For the text-containing cell, return its midpoint in (x, y) coordinate format. 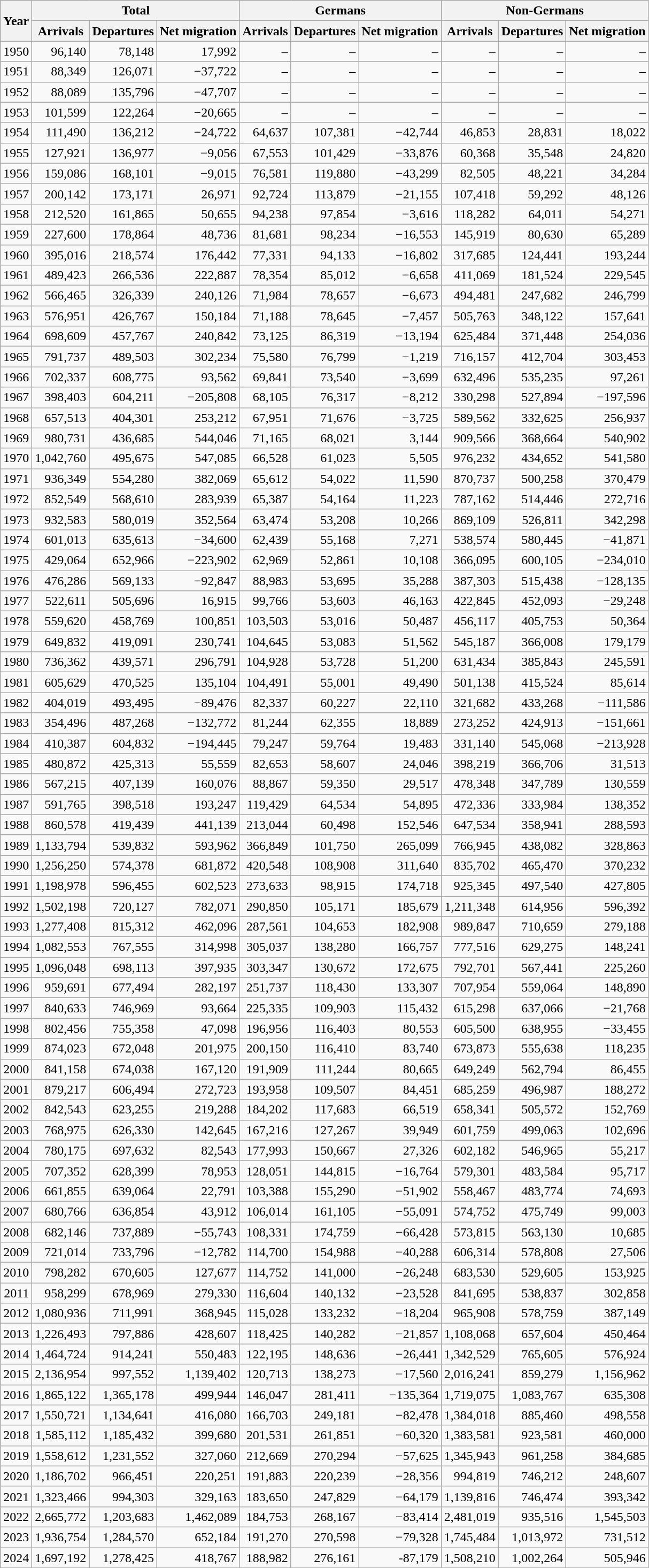
10,685 (607, 1232)
98,234 (325, 234)
550,483 (198, 1354)
240,842 (198, 336)
860,578 (61, 825)
−42,744 (400, 133)
240,126 (198, 296)
2003 (16, 1130)
697,632 (123, 1150)
1,013,972 (532, 1537)
83,740 (400, 1049)
80,553 (400, 1028)
74,693 (607, 1191)
118,235 (607, 1049)
105,171 (325, 906)
−43,299 (400, 173)
1988 (16, 825)
88,983 (265, 580)
545,068 (532, 743)
46,853 (469, 133)
2005 (16, 1171)
370,232 (607, 865)
1977 (16, 601)
1,508,210 (469, 1558)
1950 (16, 51)
279,188 (607, 927)
631,434 (469, 662)
120,713 (265, 1374)
980,731 (61, 438)
62,355 (325, 723)
302,234 (198, 357)
−21,857 (400, 1334)
368,945 (198, 1313)
188,272 (607, 1089)
53,603 (325, 601)
64,011 (532, 214)
140,282 (325, 1334)
419,439 (123, 825)
698,609 (61, 336)
605,629 (61, 682)
272,723 (198, 1089)
184,753 (265, 1517)
66,528 (265, 458)
1956 (16, 173)
60,368 (469, 153)
462,096 (198, 927)
193,244 (607, 255)
2016 (16, 1395)
78,354 (265, 275)
456,117 (469, 621)
305,037 (265, 947)
559,064 (532, 988)
−37,722 (198, 72)
67,951 (265, 418)
327,060 (198, 1456)
−60,320 (400, 1435)
268,167 (325, 1517)
34,284 (607, 173)
128,051 (265, 1171)
765,605 (532, 1354)
114,700 (265, 1252)
629,275 (532, 947)
159,086 (61, 173)
418,767 (198, 1558)
710,659 (532, 927)
426,767 (123, 316)
885,460 (532, 1415)
150,667 (325, 1150)
17,992 (198, 51)
246,799 (607, 296)
60,227 (325, 703)
578,808 (532, 1252)
637,066 (532, 1008)
529,605 (532, 1273)
815,312 (123, 927)
168,101 (123, 173)
254,036 (607, 336)
632,496 (469, 377)
526,811 (532, 519)
1,080,936 (61, 1313)
68,021 (325, 438)
415,524 (532, 682)
842,543 (61, 1110)
130,672 (325, 967)
576,924 (607, 1354)
107,418 (469, 194)
614,956 (532, 906)
53,208 (325, 519)
118,430 (325, 988)
1994 (16, 947)
54,022 (325, 479)
48,126 (607, 194)
39,949 (400, 1130)
99,003 (607, 1211)
109,903 (325, 1008)
176,442 (198, 255)
−21,768 (607, 1008)
1992 (16, 906)
135,796 (123, 92)
−6,673 (400, 296)
2,665,772 (61, 1517)
768,975 (61, 1130)
1964 (16, 336)
303,347 (265, 967)
130,559 (607, 784)
497,540 (532, 886)
935,516 (532, 1517)
1963 (16, 316)
2018 (16, 1435)
35,288 (400, 580)
78,645 (325, 316)
472,336 (469, 804)
547,085 (198, 458)
505,763 (469, 316)
3,144 (400, 438)
68,105 (265, 397)
1999 (16, 1049)
2,481,019 (469, 1517)
606,494 (123, 1089)
460,000 (607, 1435)
−9,015 (198, 173)
670,605 (123, 1273)
71,984 (265, 296)
183,650 (265, 1496)
117,683 (325, 1110)
797,886 (123, 1334)
178,864 (123, 234)
330,298 (469, 397)
54,271 (607, 214)
333,984 (532, 804)
604,832 (123, 743)
196,956 (265, 1028)
97,854 (325, 214)
2007 (16, 1211)
49,490 (400, 682)
31,513 (607, 764)
28,831 (532, 133)
433,268 (532, 703)
161,865 (123, 214)
505,946 (607, 1558)
283,939 (198, 499)
483,774 (532, 1191)
179,179 (607, 642)
368,664 (532, 438)
615,298 (469, 1008)
2020 (16, 1476)
65,387 (265, 499)
−33,876 (400, 153)
965,908 (469, 1313)
716,157 (469, 357)
67,553 (265, 153)
103,388 (265, 1191)
166,703 (265, 1415)
251,737 (265, 988)
652,966 (123, 560)
1,719,075 (469, 1395)
635,613 (123, 540)
82,505 (469, 173)
1,156,962 (607, 1374)
1,345,943 (469, 1456)
−151,661 (607, 723)
273,252 (469, 723)
-87,179 (400, 1558)
994,303 (123, 1496)
81,244 (265, 723)
500,258 (532, 479)
475,749 (532, 1211)
2024 (16, 1558)
1,365,178 (123, 1395)
126,071 (123, 72)
279,330 (198, 1293)
792,701 (469, 967)
115,028 (265, 1313)
636,854 (123, 1211)
606,314 (469, 1252)
115,432 (400, 1008)
−23,528 (400, 1293)
150,184 (198, 316)
1975 (16, 560)
909,566 (469, 438)
673,873 (469, 1049)
193,247 (198, 804)
53,083 (325, 642)
114,752 (265, 1273)
538,574 (469, 540)
352,564 (198, 519)
366,008 (532, 642)
1960 (16, 255)
458,769 (123, 621)
602,182 (469, 1150)
628,399 (123, 1171)
220,239 (325, 1476)
593,962 (198, 845)
−20,665 (198, 112)
78,953 (198, 1171)
212,669 (265, 1456)
625,484 (469, 336)
2004 (16, 1150)
−223,902 (198, 560)
2,016,241 (469, 1374)
118,425 (265, 1334)
501,138 (469, 682)
77,331 (265, 255)
51,562 (400, 642)
840,633 (61, 1008)
266,536 (123, 275)
76,581 (265, 173)
1979 (16, 642)
596,455 (123, 886)
626,330 (123, 1130)
118,282 (469, 214)
−26,248 (400, 1273)
86,319 (325, 336)
122,195 (265, 1354)
2022 (16, 1517)
580,019 (123, 519)
1984 (16, 743)
782,071 (198, 906)
989,847 (469, 927)
2009 (16, 1252)
994,819 (469, 1476)
416,080 (198, 1415)
153,925 (607, 1273)
270,598 (325, 1537)
108,331 (265, 1232)
424,913 (532, 723)
−55,091 (400, 1211)
119,429 (265, 804)
731,512 (607, 1537)
−128,135 (607, 580)
62,439 (265, 540)
281,411 (325, 1395)
103,503 (265, 621)
600,105 (532, 560)
1978 (16, 621)
1969 (16, 438)
1,745,484 (469, 1537)
936,349 (61, 479)
2019 (16, 1456)
398,518 (123, 804)
191,270 (265, 1537)
1,464,724 (61, 1354)
141,000 (325, 1273)
578,759 (532, 1313)
1990 (16, 865)
395,016 (61, 255)
1,186,702 (61, 1476)
−92,847 (198, 580)
161,105 (325, 1211)
317,685 (469, 255)
780,175 (61, 1150)
167,216 (265, 1130)
200,150 (265, 1049)
1983 (16, 723)
−234,010 (607, 560)
−16,553 (400, 234)
527,894 (532, 397)
539,832 (123, 845)
80,630 (532, 234)
1,185,432 (123, 1435)
−8,212 (400, 397)
111,244 (325, 1069)
554,280 (123, 479)
498,558 (607, 1415)
476,286 (61, 580)
55,168 (325, 540)
567,441 (532, 967)
191,909 (265, 1069)
81,681 (265, 234)
428,607 (198, 1334)
419,091 (123, 642)
436,685 (123, 438)
1985 (16, 764)
702,337 (61, 377)
288,593 (607, 825)
563,130 (532, 1232)
733,796 (123, 1252)
29,517 (400, 784)
546,965 (532, 1150)
93,664 (198, 1008)
302,858 (607, 1293)
958,299 (61, 1293)
212,520 (61, 214)
96,140 (61, 51)
404,301 (123, 418)
−40,288 (400, 1252)
177,993 (265, 1150)
387,149 (607, 1313)
10,108 (400, 560)
1974 (16, 540)
569,133 (123, 580)
188,982 (265, 1558)
−194,445 (198, 743)
−111,586 (607, 703)
382,069 (198, 479)
100,851 (198, 621)
287,561 (265, 927)
677,494 (123, 988)
99,766 (265, 601)
1996 (16, 988)
515,438 (532, 580)
347,789 (532, 784)
173,171 (123, 194)
404,019 (61, 703)
314,998 (198, 947)
326,339 (123, 296)
397,935 (198, 967)
1973 (16, 519)
489,503 (123, 357)
78,657 (325, 296)
1954 (16, 133)
859,279 (532, 1374)
65,612 (265, 479)
−17,560 (400, 1374)
290,850 (265, 906)
−83,414 (400, 1517)
82,653 (265, 764)
98,915 (325, 886)
230,741 (198, 642)
766,945 (469, 845)
412,704 (532, 357)
961,258 (532, 1456)
166,757 (400, 947)
720,127 (123, 906)
43,912 (198, 1211)
127,921 (61, 153)
1,585,112 (61, 1435)
657,604 (532, 1334)
1,284,570 (123, 1537)
52,861 (325, 560)
879,217 (61, 1089)
438,082 (532, 845)
1,342,529 (469, 1354)
225,335 (265, 1008)
870,737 (469, 479)
184,202 (265, 1110)
478,348 (469, 784)
791,737 (61, 357)
1,134,641 (123, 1415)
425,313 (123, 764)
429,064 (61, 560)
573,815 (469, 1232)
71,676 (325, 418)
1966 (16, 377)
1982 (16, 703)
1986 (16, 784)
589,562 (469, 418)
562,794 (532, 1069)
422,845 (469, 601)
27,506 (607, 1252)
545,187 (469, 642)
1,323,466 (61, 1496)
658,341 (469, 1110)
185,679 (400, 906)
495,675 (123, 458)
544,046 (198, 438)
1962 (16, 296)
124,441 (532, 255)
1,083,767 (532, 1395)
47,098 (198, 1028)
225,260 (607, 967)
116,403 (325, 1028)
493,495 (123, 703)
966,451 (123, 1476)
24,820 (607, 153)
104,928 (265, 662)
1,545,503 (607, 1517)
154,988 (325, 1252)
1953 (16, 112)
86,455 (607, 1069)
11,590 (400, 479)
1,096,048 (61, 967)
1971 (16, 479)
59,292 (532, 194)
798,282 (61, 1273)
253,212 (198, 418)
248,607 (607, 1476)
−18,204 (400, 1313)
107,381 (325, 133)
1991 (16, 886)
102,696 (607, 1130)
1,278,425 (123, 1558)
647,534 (469, 825)
678,969 (123, 1293)
62,969 (265, 560)
265,099 (400, 845)
22,110 (400, 703)
384,685 (607, 1456)
2010 (16, 1273)
1952 (16, 92)
721,014 (61, 1252)
104,491 (265, 682)
649,832 (61, 642)
1,231,552 (123, 1456)
59,350 (325, 784)
94,133 (325, 255)
405,753 (532, 621)
2012 (16, 1313)
−213,928 (607, 743)
108,908 (325, 865)
2011 (16, 1293)
116,410 (325, 1049)
140,132 (325, 1293)
439,571 (123, 662)
841,695 (469, 1293)
1995 (16, 967)
69,841 (265, 377)
370,479 (607, 479)
213,044 (265, 825)
−29,248 (607, 601)
82,337 (265, 703)
−24,722 (198, 133)
661,855 (61, 1191)
48,736 (198, 234)
26,971 (198, 194)
480,872 (61, 764)
174,718 (400, 886)
2013 (16, 1334)
152,546 (400, 825)
174,759 (325, 1232)
652,184 (198, 1537)
483,584 (532, 1171)
2017 (16, 1415)
155,290 (325, 1191)
88,349 (61, 72)
452,093 (532, 601)
303,453 (607, 357)
85,012 (325, 275)
1,042,760 (61, 458)
71,188 (265, 316)
1,082,553 (61, 947)
142,645 (198, 1130)
−47,707 (198, 92)
−13,194 (400, 336)
35,548 (532, 153)
393,342 (607, 1496)
311,640 (400, 865)
835,702 (469, 865)
5,505 (400, 458)
1,108,068 (469, 1334)
−3,616 (400, 214)
136,977 (123, 153)
55,217 (607, 1150)
229,545 (607, 275)
605,500 (469, 1028)
1,384,018 (469, 1415)
−79,328 (400, 1537)
1976 (16, 580)
354,496 (61, 723)
427,805 (607, 886)
135,104 (198, 682)
746,212 (532, 1476)
65,289 (607, 234)
78,148 (123, 51)
119,880 (325, 173)
201,531 (265, 1435)
127,267 (325, 1130)
1993 (16, 927)
7,271 (400, 540)
167,120 (198, 1069)
64,637 (265, 133)
1998 (16, 1028)
2,136,954 (61, 1374)
2000 (16, 1069)
558,467 (469, 1191)
−55,743 (198, 1232)
50,364 (607, 621)
574,378 (123, 865)
410,387 (61, 743)
683,530 (469, 1273)
1,936,754 (61, 1537)
672,048 (123, 1049)
79,247 (265, 743)
601,013 (61, 540)
2023 (16, 1537)
657,513 (61, 418)
441,139 (198, 825)
1967 (16, 397)
470,525 (123, 682)
−1,219 (400, 357)
580,445 (532, 540)
122,264 (123, 112)
736,362 (61, 662)
505,572 (532, 1110)
201,975 (198, 1049)
371,448 (532, 336)
54,895 (400, 804)
366,849 (265, 845)
73,125 (265, 336)
46,163 (400, 601)
574,752 (469, 1211)
841,158 (61, 1069)
249,181 (325, 1415)
104,653 (325, 927)
746,969 (123, 1008)
737,889 (123, 1232)
53,695 (325, 580)
136,212 (123, 133)
80,665 (400, 1069)
1,277,408 (61, 927)
1,256,250 (61, 865)
−33,455 (607, 1028)
567,215 (61, 784)
538,837 (532, 1293)
−26,441 (400, 1354)
680,766 (61, 1211)
−16,802 (400, 255)
11,223 (400, 499)
869,109 (469, 519)
48,221 (532, 173)
111,490 (61, 133)
Year (16, 21)
27,326 (400, 1150)
276,161 (325, 1558)
−12,782 (198, 1252)
10,266 (400, 519)
602,523 (198, 886)
358,941 (532, 825)
88,089 (61, 92)
387,303 (469, 580)
−28,356 (400, 1476)
332,625 (532, 418)
681,872 (198, 865)
66,519 (400, 1110)
1972 (16, 499)
579,301 (469, 1171)
146,047 (265, 1395)
649,249 (469, 1069)
−57,625 (400, 1456)
−3,699 (400, 377)
1987 (16, 804)
59,764 (325, 743)
200,142 (61, 194)
93,562 (198, 377)
181,524 (532, 275)
2006 (16, 1191)
82,543 (198, 1150)
604,211 (123, 397)
1970 (16, 458)
566,465 (61, 296)
53,728 (325, 662)
465,470 (532, 865)
94,238 (265, 214)
97,261 (607, 377)
Non-Germans (545, 11)
−21,155 (400, 194)
61,023 (325, 458)
328,863 (607, 845)
932,583 (61, 519)
1,502,198 (61, 906)
133,307 (400, 988)
60,498 (325, 825)
191,883 (265, 1476)
1,139,816 (469, 1496)
608,775 (123, 377)
22,791 (198, 1191)
923,581 (532, 1435)
−51,902 (400, 1191)
73,540 (325, 377)
50,487 (400, 621)
777,516 (469, 947)
555,638 (532, 1049)
711,991 (123, 1313)
1958 (16, 214)
674,038 (123, 1069)
247,682 (532, 296)
101,750 (325, 845)
568,610 (123, 499)
1,383,581 (469, 1435)
1,211,348 (469, 906)
16,915 (198, 601)
1,865,122 (61, 1395)
348,122 (532, 316)
1,203,683 (123, 1517)
245,591 (607, 662)
499,944 (198, 1395)
148,890 (607, 988)
−135,364 (400, 1395)
92,724 (265, 194)
1981 (16, 682)
222,887 (198, 275)
148,636 (325, 1354)
51,200 (400, 662)
601,759 (469, 1130)
450,464 (607, 1334)
−82,478 (400, 1415)
63,474 (265, 519)
282,197 (198, 988)
138,273 (325, 1374)
1,198,978 (61, 886)
2014 (16, 1354)
874,023 (61, 1049)
1,550,721 (61, 1415)
106,014 (265, 1211)
58,607 (325, 764)
755,358 (123, 1028)
505,696 (123, 601)
489,423 (61, 275)
767,555 (123, 947)
95,717 (607, 1171)
852,549 (61, 499)
24,046 (400, 764)
113,879 (325, 194)
682,146 (61, 1232)
1989 (16, 845)
321,682 (469, 703)
18,889 (400, 723)
−3,725 (400, 418)
219,288 (198, 1110)
698,113 (123, 967)
109,507 (325, 1089)
54,164 (325, 499)
2008 (16, 1232)
329,163 (198, 1496)
366,706 (532, 764)
2021 (16, 1496)
639,064 (123, 1191)
19,483 (400, 743)
−34,600 (198, 540)
1,139,402 (198, 1374)
1997 (16, 1008)
1,462,089 (198, 1517)
227,600 (61, 234)
559,620 (61, 621)
220,251 (198, 1476)
101,599 (61, 112)
−6,658 (400, 275)
71,165 (265, 438)
541,580 (607, 458)
398,219 (469, 764)
499,063 (532, 1130)
411,069 (469, 275)
746,474 (532, 1496)
64,534 (325, 804)
535,235 (532, 377)
53,016 (325, 621)
1957 (16, 194)
434,652 (532, 458)
707,352 (61, 1171)
522,611 (61, 601)
Total (136, 11)
138,280 (325, 947)
1968 (16, 418)
76,317 (325, 397)
76,799 (325, 357)
116,604 (265, 1293)
997,552 (123, 1374)
−89,476 (198, 703)
127,677 (198, 1273)
802,456 (61, 1028)
−7,457 (400, 316)
−205,808 (198, 397)
272,716 (607, 499)
55,559 (198, 764)
385,843 (532, 662)
540,902 (607, 438)
638,955 (532, 1028)
635,308 (607, 1395)
2015 (16, 1374)
1959 (16, 234)
Germans (340, 11)
2002 (16, 1110)
2001 (16, 1089)
157,641 (607, 316)
1,002,264 (532, 1558)
18,022 (607, 133)
685,259 (469, 1089)
914,241 (123, 1354)
−41,871 (607, 540)
101,429 (325, 153)
576,951 (61, 316)
1,558,612 (61, 1456)
407,139 (123, 784)
218,574 (123, 255)
596,392 (607, 906)
399,680 (198, 1435)
496,987 (532, 1089)
591,765 (61, 804)
296,791 (198, 662)
133,232 (325, 1313)
138,352 (607, 804)
−9,056 (198, 153)
787,162 (469, 499)
−197,596 (607, 397)
366,095 (469, 560)
145,919 (469, 234)
1,697,192 (61, 1558)
273,633 (265, 886)
1955 (16, 153)
1961 (16, 275)
1965 (16, 357)
1951 (16, 72)
707,954 (469, 988)
959,691 (61, 988)
398,403 (61, 397)
925,345 (469, 886)
623,255 (123, 1110)
−66,428 (400, 1232)
494,481 (469, 296)
270,294 (325, 1456)
148,241 (607, 947)
182,908 (400, 927)
261,851 (325, 1435)
514,446 (532, 499)
1,133,794 (61, 845)
144,815 (325, 1171)
172,675 (400, 967)
84,451 (400, 1089)
160,076 (198, 784)
256,937 (607, 418)
−64,179 (400, 1496)
−132,772 (198, 723)
457,767 (123, 336)
75,580 (265, 357)
104,645 (265, 642)
1,226,493 (61, 1334)
152,769 (607, 1110)
50,655 (198, 214)
85,614 (607, 682)
342,298 (607, 519)
1980 (16, 662)
420,548 (265, 865)
193,958 (265, 1089)
487,268 (123, 723)
88,867 (265, 784)
976,232 (469, 458)
331,140 (469, 743)
55,001 (325, 682)
247,829 (325, 1496)
−16,764 (400, 1171)
